Pinpoint the cell where the given text exists, returning its (X, Y) midpoint coordinate. 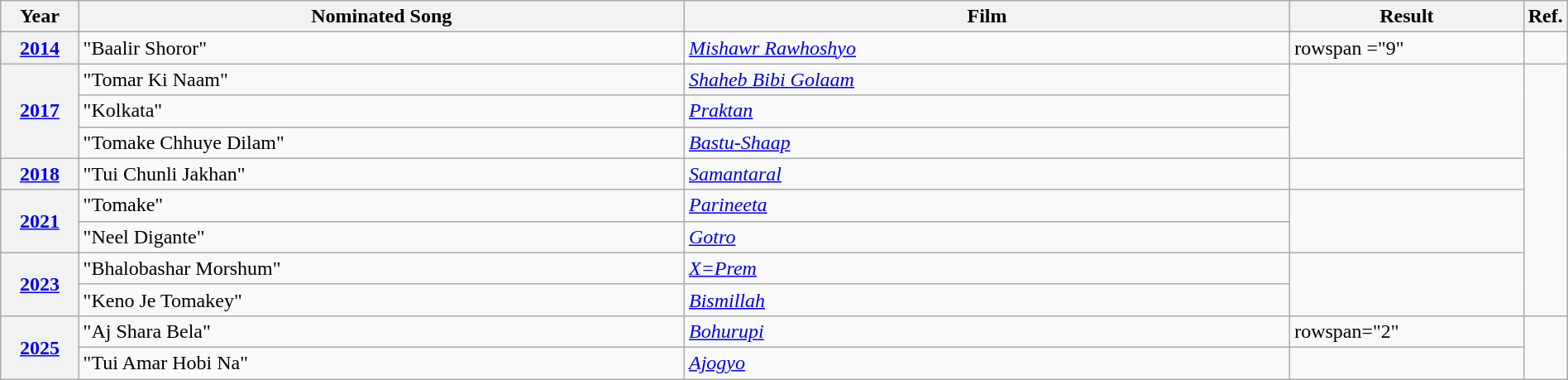
"Kolkata" (381, 111)
Praktan (987, 111)
rowspan="2" (1408, 331)
Ref. (1545, 17)
2023 (40, 284)
Film (987, 17)
Shaheb Bibi Golaam (987, 79)
"Tomar Ki Naam" (381, 79)
Bismillah (987, 300)
2021 (40, 221)
"Neel Digante" (381, 237)
Mishawr Rawhoshyo (987, 48)
Year (40, 17)
"Tomake Chhuye Dilam" (381, 142)
"Aj Shara Bela" (381, 331)
"Tomake" (381, 205)
rowspan ="9" (1408, 48)
"Tui Chunli Jakhan" (381, 174)
2018 (40, 174)
Result (1408, 17)
"Bhalobashar Morshum" (381, 268)
Ajogyo (987, 363)
X=Prem (987, 268)
2025 (40, 347)
"Baalir Shoror" (381, 48)
Gotro (987, 237)
Nominated Song (381, 17)
2014 (40, 48)
Parineeta (987, 205)
"Keno Je Tomakey" (381, 300)
Bohurupi (987, 331)
2017 (40, 111)
"Tui Amar Hobi Na" (381, 363)
Bastu-Shaap (987, 142)
Samantaral (987, 174)
